Search for the cell housing the specified text and yield its (x, y) center coordinate. 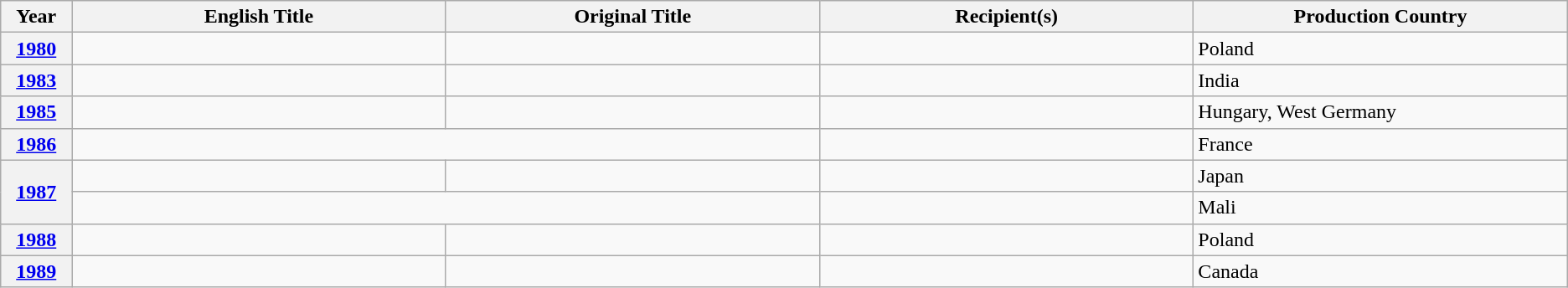
Recipient(s) (1006, 17)
Mali (1380, 208)
Japan (1380, 176)
Hungary, West Germany (1380, 112)
France (1380, 144)
1980 (37, 49)
1983 (37, 80)
1989 (37, 271)
1986 (37, 144)
Canada (1380, 271)
Year (37, 17)
1987 (37, 192)
English Title (259, 17)
Original Title (632, 17)
1985 (37, 112)
Production Country (1380, 17)
1988 (37, 239)
India (1380, 80)
